From the cell containing the given text, extract its center point as (X, Y) coordinate. 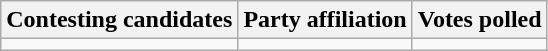
Contesting candidates (120, 20)
Votes polled (480, 20)
Party affiliation (325, 20)
